Determine the [x, y] coordinate at the center of the cell enclosing the given text.  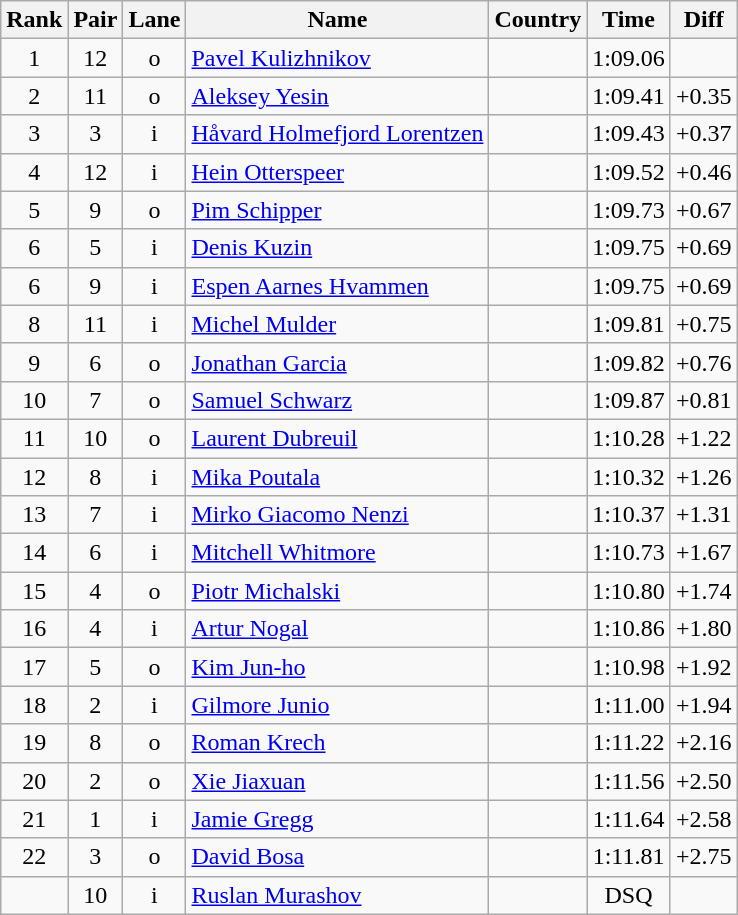
1:11.56 [629, 781]
+2.75 [704, 857]
Aleksey Yesin [338, 96]
+1.92 [704, 667]
+2.50 [704, 781]
Jonathan Garcia [338, 362]
1:11.22 [629, 743]
+1.31 [704, 515]
15 [34, 591]
Country [538, 20]
1:09.41 [629, 96]
17 [34, 667]
Roman Krech [338, 743]
Gilmore Junio [338, 705]
Pavel Kulizhnikov [338, 58]
1:10.37 [629, 515]
DSQ [629, 895]
Ruslan Murashov [338, 895]
1:09.81 [629, 324]
+1.94 [704, 705]
14 [34, 553]
1:11.00 [629, 705]
1:10.86 [629, 629]
Espen Aarnes Hvammen [338, 286]
13 [34, 515]
Mitchell Whitmore [338, 553]
Diff [704, 20]
Denis Kuzin [338, 248]
+2.58 [704, 819]
David Bosa [338, 857]
+0.76 [704, 362]
+0.46 [704, 172]
Name [338, 20]
Pim Schipper [338, 210]
1:11.81 [629, 857]
Mika Poutala [338, 477]
+1.22 [704, 438]
1:10.32 [629, 477]
Hein Otterspeer [338, 172]
Michel Mulder [338, 324]
+0.37 [704, 134]
Lane [154, 20]
+1.26 [704, 477]
1:09.52 [629, 172]
Håvard Holmefjord Lorentzen [338, 134]
+0.35 [704, 96]
Pair [96, 20]
22 [34, 857]
20 [34, 781]
18 [34, 705]
Xie Jiaxuan [338, 781]
Artur Nogal [338, 629]
+1.67 [704, 553]
1:09.43 [629, 134]
Time [629, 20]
1:09.82 [629, 362]
1:10.73 [629, 553]
1:11.64 [629, 819]
+1.80 [704, 629]
Piotr Michalski [338, 591]
1:09.73 [629, 210]
Kim Jun-ho [338, 667]
+0.75 [704, 324]
+0.81 [704, 400]
+1.74 [704, 591]
Mirko Giacomo Nenzi [338, 515]
1:10.98 [629, 667]
1:10.28 [629, 438]
1:09.87 [629, 400]
Rank [34, 20]
1:09.06 [629, 58]
+0.67 [704, 210]
21 [34, 819]
+2.16 [704, 743]
1:10.80 [629, 591]
19 [34, 743]
Jamie Gregg [338, 819]
Samuel Schwarz [338, 400]
16 [34, 629]
Laurent Dubreuil [338, 438]
